Scan for the cell matching the given text and deliver its [x, y] coordinate at center. 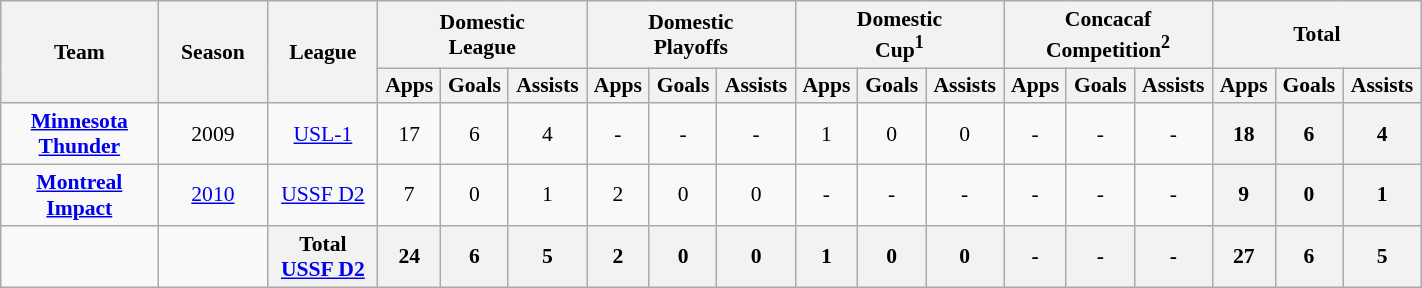
17 [410, 134]
DomesticCup1 [900, 34]
League [323, 52]
Total [1316, 34]
18 [1244, 134]
2010 [213, 196]
Montreal Impact [80, 196]
DomesticLeague [482, 34]
Season [213, 52]
24 [410, 256]
ConcacafCompetition2 [1108, 34]
Team [80, 52]
USSF D2 [323, 196]
USL-1 [323, 134]
27 [1244, 256]
9 [1244, 196]
2009 [213, 134]
Minnesota Thunder [80, 134]
DomesticPlayoffs [690, 34]
7 [410, 196]
Total USSF D2 [323, 256]
